Search for the cell housing the specified text and yield its [X, Y] center coordinate. 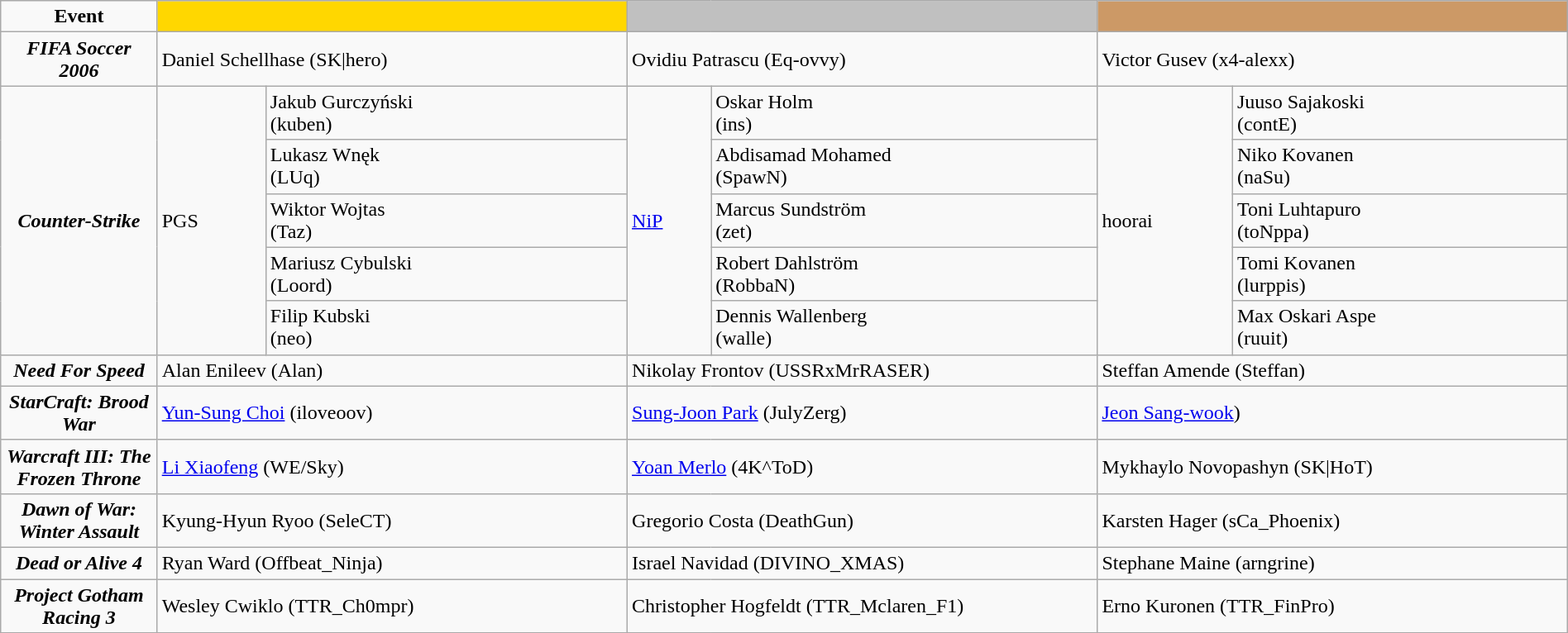
Event [79, 17]
Filip Kubski(neo) [447, 327]
Stephane Maine (arngrine) [1332, 563]
Victor Gusev (x4-alexx) [1332, 59]
Yoan Merlo (4K^ToD) [863, 466]
Counter-Strike [79, 220]
Sung-Joon Park (JulyZerg) [863, 413]
Li Xiaofeng (WE/Sky) [392, 466]
Wesley Cwiklo (TTR_Ch0mpr) [392, 605]
Daniel Schellhase (SK|hero) [392, 59]
Christopher Hogfeldt (TTR_Mclaren_F1) [863, 605]
NiP [670, 220]
Niko Kovanen(naSu) [1399, 167]
Dennis Wallenberg(walle) [905, 327]
Ovidiu Patrascu (Eq-ovvy) [863, 59]
Kyung-Hyun Ryoo (SeleCT) [392, 521]
Lukasz Wnęk(LUq) [447, 167]
Abdisamad Mohamed(SpawN) [905, 167]
Juuso Sajakoski(contE) [1399, 112]
Alan Enileev (Alan) [392, 370]
Jeon Sang-wook) [1332, 413]
Need For Speed [79, 370]
Steffan Amende (Steffan) [1332, 370]
Max Oskari Aspe(ruuit) [1399, 327]
Dawn of War: Winter Assault [79, 521]
Mariusz Cybulski (Loord) [447, 274]
Jakub Gurczyński(kuben) [447, 112]
Oskar Holm(ins) [905, 112]
Nikolay Frontov (USSRxMrRASER) [863, 370]
FIFA Soccer 2006 [79, 59]
Gregorio Costa (DeathGun) [863, 521]
Ryan Ward (Offbeat_Ninja) [392, 563]
Wiktor Wojtas(Taz) [447, 220]
Tomi Kovanen(lurppis) [1399, 274]
Karsten Hager (sCa_Phoenix) [1332, 521]
Toni Luhtapuro(toNppa) [1399, 220]
StarCraft: Brood War [79, 413]
Yun-Sung Choi (iloveoov) [392, 413]
Israel Navidad (DIVINO_XMAS) [863, 563]
Project Gotham Racing 3 [79, 605]
Warcraft III: The Frozen Throne [79, 466]
hoorai [1165, 220]
Mykhaylo Novopashyn (SK|HoT) [1332, 466]
Robert Dahlström(RobbaN) [905, 274]
Dead or Alive 4 [79, 563]
Erno Kuronen (TTR_FinPro) [1332, 605]
PGS [212, 220]
Marcus Sundström(zet) [905, 220]
